Pinpoint the cell where the given text exists, returning its [x, y] midpoint coordinate. 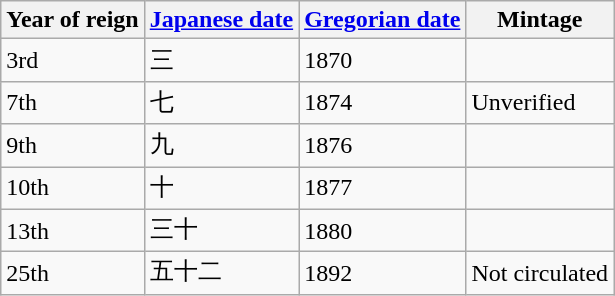
七 [221, 102]
三十 [221, 230]
Gregorian date [382, 20]
1874 [382, 102]
五十二 [221, 274]
13th [72, 230]
1877 [382, 188]
1876 [382, 146]
Unverified [540, 102]
3rd [72, 60]
Mintage [540, 20]
Year of reign [72, 20]
1892 [382, 274]
10th [72, 188]
十 [221, 188]
Not circulated [540, 274]
九 [221, 146]
1880 [382, 230]
1870 [382, 60]
7th [72, 102]
三 [221, 60]
9th [72, 146]
Japanese date [221, 20]
25th [72, 274]
